Scan for the cell matching the given text and deliver its (x, y) coordinate at center. 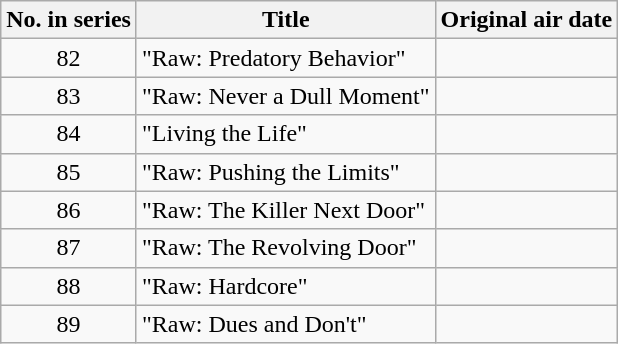
84 (69, 134)
"Raw: Hardcore" (286, 286)
"Raw: Predatory Behavior" (286, 58)
87 (69, 248)
No. in series (69, 20)
Original air date (526, 20)
85 (69, 172)
"Living the Life" (286, 134)
"Raw: Never a Dull Moment" (286, 96)
"Raw: Dues and Don't" (286, 324)
"Raw: The Revolving Door" (286, 248)
"Raw: The Killer Next Door" (286, 210)
Title (286, 20)
86 (69, 210)
"Raw: Pushing the Limits" (286, 172)
88 (69, 286)
83 (69, 96)
82 (69, 58)
89 (69, 324)
